Scan for the cell matching the given text and deliver its (x, y) coordinate at center. 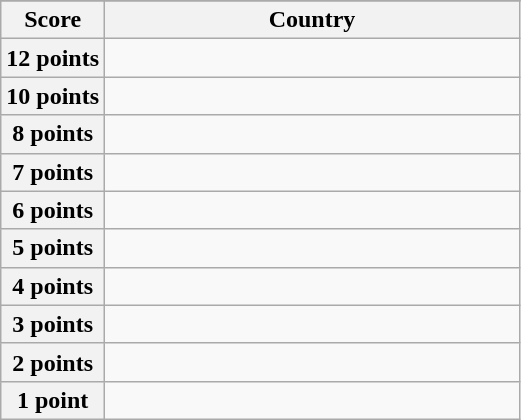
Score (53, 20)
6 points (53, 210)
8 points (53, 134)
Country (312, 20)
12 points (53, 58)
1 point (53, 400)
2 points (53, 362)
3 points (53, 324)
5 points (53, 248)
4 points (53, 286)
7 points (53, 172)
10 points (53, 96)
